Determine the [x, y] coordinate at the center of the cell enclosing the given text.  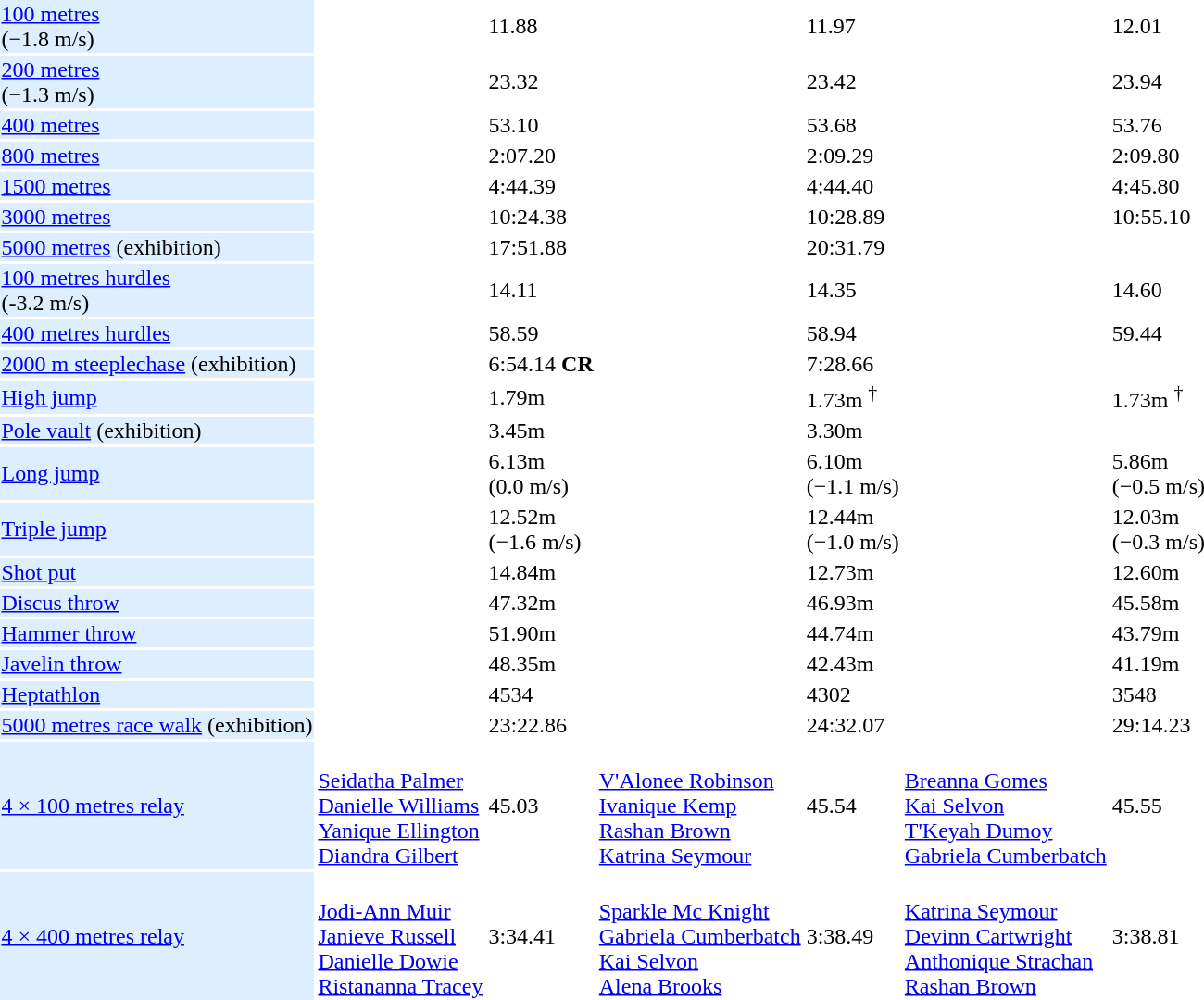
53.10 [541, 125]
5000 metres race walk (exhibition) [157, 725]
1500 metres [157, 186]
Discus throw [157, 603]
11.97 [852, 26]
2:07.20 [541, 156]
14.35 [852, 291]
51.90m [541, 633]
58.59 [541, 333]
Sparkle Mc KnightGabriela CumberbatchKai SelvonAlena Brooks [700, 936]
4:44.40 [852, 186]
Pole vault (exhibition) [157, 431]
1.79m [541, 397]
58.94 [852, 333]
10:28.89 [852, 217]
Katrina SeymourDevinn CartwrightAnthonique StrachanRashan Brown [1006, 936]
6:54.14 CR [541, 364]
42.43m [852, 664]
45.54 [852, 806]
45.03 [541, 806]
4302 [852, 694]
48.35m [541, 664]
47.32m [541, 603]
Heptathlon [157, 694]
High jump [157, 397]
2:09.29 [852, 156]
Long jump [157, 474]
800 metres [157, 156]
Hammer throw [157, 633]
11.88 [541, 26]
400 metres [157, 125]
2000 m steeplechase (exhibition) [157, 364]
24:32.07 [852, 725]
12.52m (−1.6 m/s) [541, 530]
4:44.39 [541, 186]
3:34.41 [541, 936]
200 metres (−1.3 m/s) [157, 81]
Seidatha PalmerDanielle WilliamsYanique EllingtonDiandra Gilbert [400, 806]
53.68 [852, 125]
3:38.49 [852, 936]
10:24.38 [541, 217]
Jodi-Ann MuirJanieve RussellDanielle DowieRistananna Tracey [400, 936]
14.11 [541, 291]
4534 [541, 694]
Javelin throw [157, 664]
7:28.66 [852, 364]
4 × 400 metres relay [157, 936]
Breanna GomesKai SelvonT'Keyah DumoyGabriela Cumberbatch [1006, 806]
3000 metres [157, 217]
V'Alonee RobinsonIvanique KempRashan BrownKatrina Seymour [700, 806]
12.44m (−1.0 m/s) [852, 530]
6.10m (−1.1 m/s) [852, 474]
12.73m [852, 572]
Triple jump [157, 530]
23.42 [852, 81]
Shot put [157, 572]
3.45m [541, 431]
46.93m [852, 603]
100 metres hurdles (-3.2 m/s) [157, 291]
23.32 [541, 81]
400 metres hurdles [157, 333]
23:22.86 [541, 725]
44.74m [852, 633]
14.84m [541, 572]
1.73m † [852, 397]
5000 metres (exhibition) [157, 247]
4 × 100 metres relay [157, 806]
17:51.88 [541, 247]
6.13m (0.0 m/s) [541, 474]
100 metres (−1.8 m/s) [157, 26]
20:31.79 [852, 247]
3.30m [852, 431]
